Return the [X, Y] coordinate for the center point of the cell that contains the specified text.  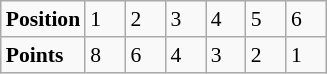
8 [105, 55]
Position [43, 19]
5 [266, 19]
Points [43, 55]
